Identify which cell holds the provided text, then report its (x, y) central coordinate. 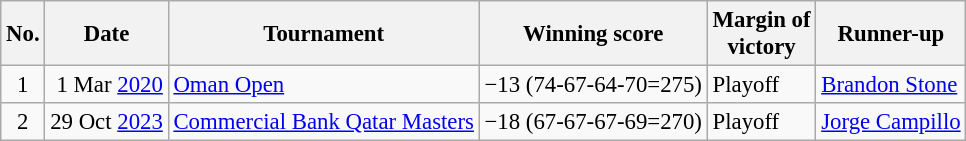
Margin ofvictory (762, 34)
2 (23, 122)
−13 (74-67-64-70=275) (593, 85)
−18 (67-67-67-69=270) (593, 122)
Oman Open (324, 85)
Date (106, 34)
Tournament (324, 34)
Jorge Campillo (891, 122)
Winning score (593, 34)
1 (23, 85)
No. (23, 34)
Brandon Stone (891, 85)
1 Mar 2020 (106, 85)
Commercial Bank Qatar Masters (324, 122)
Runner-up (891, 34)
29 Oct 2023 (106, 122)
